Find where the given text appears and provide that cell's center as (x, y) coordinate. 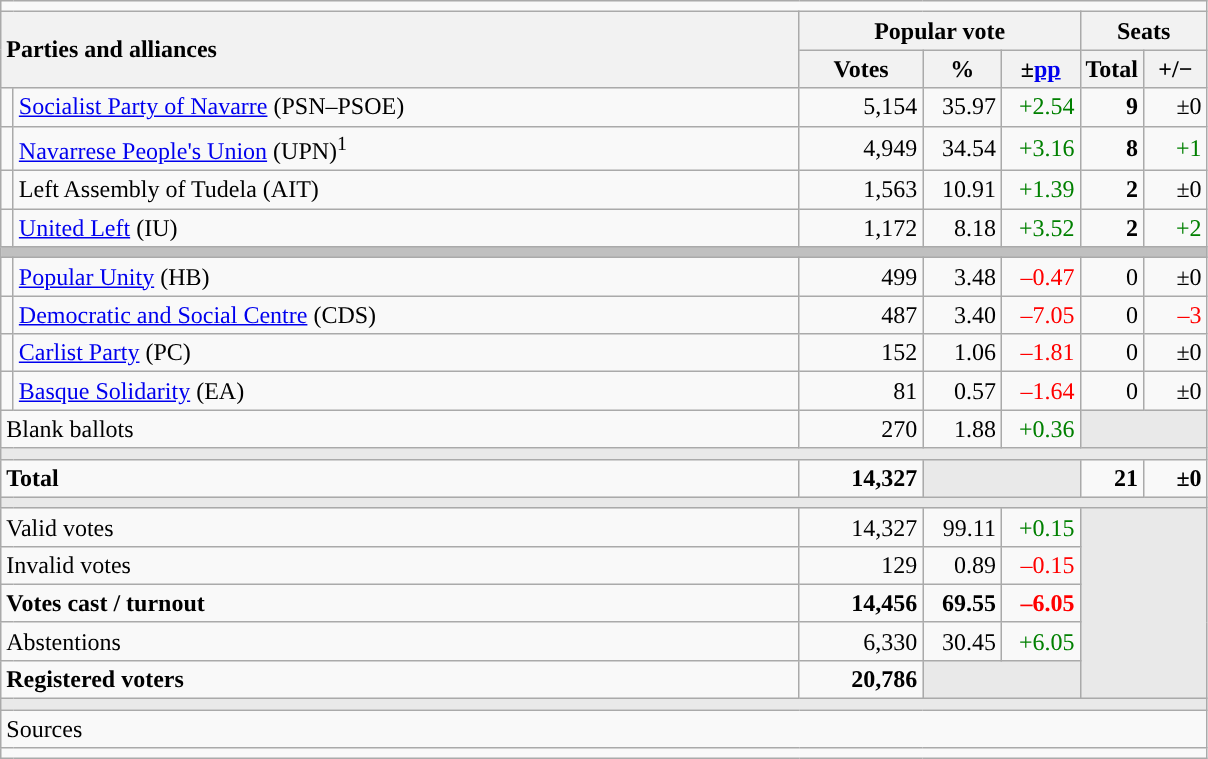
Popular Unity (HB) (406, 277)
% (962, 69)
34.54 (962, 148)
487 (861, 315)
9 (1112, 107)
+6.05 (1040, 641)
6,330 (861, 641)
8.18 (962, 228)
21 (1112, 478)
–3 (1176, 315)
–0.15 (1040, 565)
99.11 (962, 527)
+2 (1176, 228)
81 (861, 391)
Popular vote (940, 31)
Votes (861, 69)
30.45 (962, 641)
Sources (604, 729)
–6.05 (1040, 603)
1.88 (962, 429)
129 (861, 565)
0.89 (962, 565)
Navarrese People's Union (UPN)1 (406, 148)
Democratic and Social Centre (CDS) (406, 315)
1.06 (962, 353)
5,154 (861, 107)
Parties and alliances (400, 50)
0.57 (962, 391)
–1.64 (1040, 391)
United Left (IU) (406, 228)
14,456 (861, 603)
+2.54 (1040, 107)
–7.05 (1040, 315)
Valid votes (400, 527)
35.97 (962, 107)
Invalid votes (400, 565)
3.48 (962, 277)
8 (1112, 148)
4,949 (861, 148)
±pp (1040, 69)
20,786 (861, 679)
+3.16 (1040, 148)
–0.47 (1040, 277)
+/− (1176, 69)
3.40 (962, 315)
+0.36 (1040, 429)
69.55 (962, 603)
+1 (1176, 148)
1,563 (861, 190)
+1.39 (1040, 190)
1,172 (861, 228)
–1.81 (1040, 353)
10.91 (962, 190)
Votes cast / turnout (400, 603)
Left Assembly of Tudela (AIT) (406, 190)
Socialist Party of Navarre (PSN–PSOE) (406, 107)
499 (861, 277)
Carlist Party (PC) (406, 353)
Registered voters (400, 679)
Abstentions (400, 641)
Basque Solidarity (EA) (406, 391)
+3.52 (1040, 228)
Blank ballots (400, 429)
152 (861, 353)
270 (861, 429)
Seats (1144, 31)
+0.15 (1040, 527)
